Output the (X, Y) coordinate of the center of the cell containing the given text.  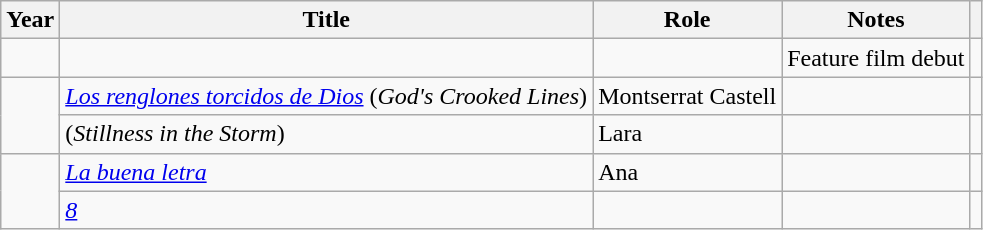
Los renglones torcidos de Dios (God's Crooked Lines) (326, 96)
Ana (688, 172)
(Stillness in the Storm) (326, 134)
Lara (688, 134)
Montserrat Castell (688, 96)
La buena letra (326, 172)
Year (30, 20)
Feature film debut (876, 58)
8 (326, 210)
Title (326, 20)
Notes (876, 20)
Role (688, 20)
